Extract the (X, Y) coordinate from the center of the cell holding the provided text.  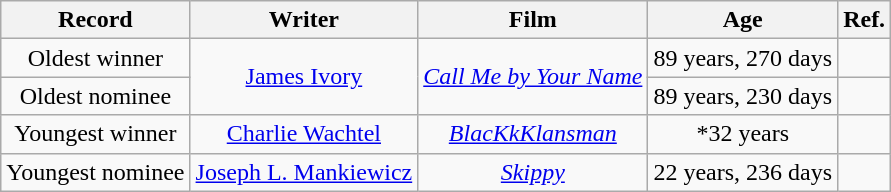
James Ivory (304, 77)
Writer (304, 20)
Skippy (533, 172)
Ref. (864, 20)
Call Me by Your Name (533, 77)
*32 years (743, 134)
Record (96, 20)
Age (743, 20)
Oldest nominee (96, 96)
Youngest winner (96, 134)
89 years, 270 days (743, 58)
Youngest nominee (96, 172)
22 years, 236 days (743, 172)
Joseph L. Mankiewicz (304, 172)
Film (533, 20)
BlacKkKlansman (533, 134)
89 years, 230 days (743, 96)
Charlie Wachtel (304, 134)
Oldest winner (96, 58)
